Search for the cell housing the specified text and yield its (x, y) center coordinate. 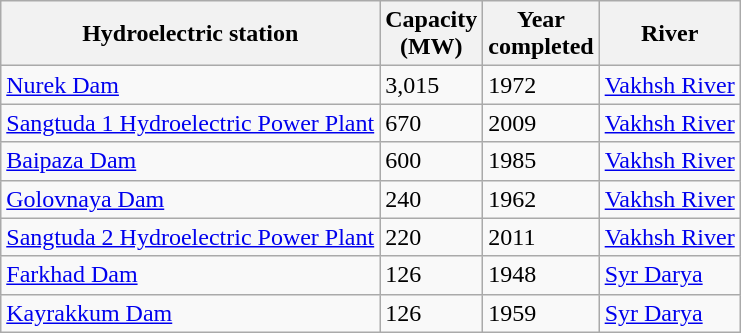
220 (432, 237)
Sangtuda 1 Hydroelectric Power Plant (190, 123)
1959 (541, 313)
River (670, 34)
1985 (541, 161)
Kayrakkum Dam (190, 313)
Yearcompleted (541, 34)
Baipaza Dam (190, 161)
3,015 (432, 85)
1948 (541, 275)
Farkhad Dam (190, 275)
2011 (541, 237)
1962 (541, 199)
Golovnaya Dam (190, 199)
1972 (541, 85)
Hydroelectric station (190, 34)
Sangtuda 2 Hydroelectric Power Plant (190, 237)
Capacity(MW) (432, 34)
2009 (541, 123)
600 (432, 161)
Nurek Dam (190, 85)
670 (432, 123)
240 (432, 199)
